Return the [X, Y] coordinate for the center point of the cell that contains the specified text.  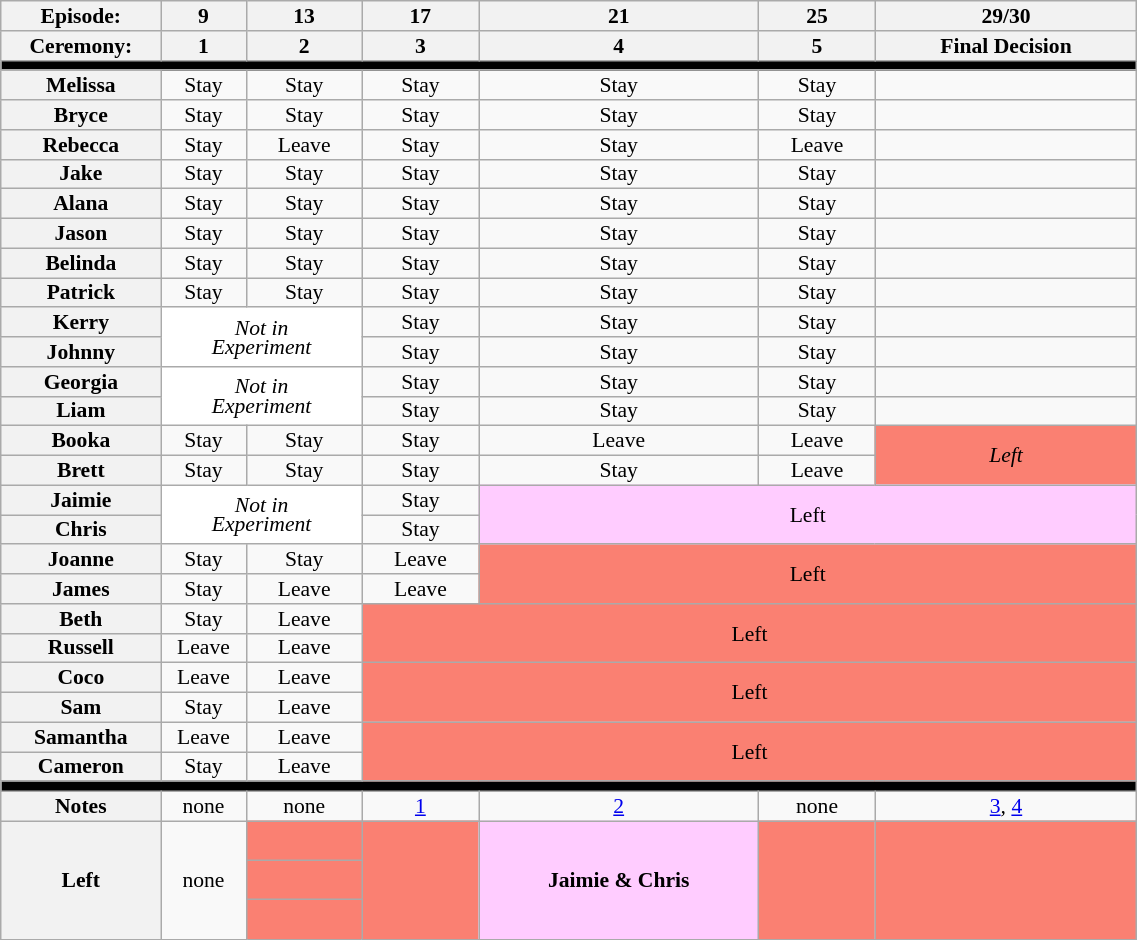
James [81, 589]
Brett [81, 471]
29/30 [1006, 16]
Melissa [81, 86]
Georgia [81, 382]
Notes [81, 807]
21 [618, 16]
Jake [81, 174]
Jaimie & Chris [618, 880]
Alana [81, 204]
Chris [81, 530]
25 [817, 16]
3, 4 [1006, 807]
Episode: [81, 16]
Russell [81, 648]
Bryce [81, 115]
Booka [81, 441]
Sam [81, 708]
13 [304, 16]
5 [817, 46]
Johnny [81, 352]
4 [618, 46]
17 [420, 16]
Joanne [81, 560]
Rebecca [81, 145]
Patrick [81, 293]
Kerry [81, 323]
Beth [81, 619]
Jaimie [81, 500]
Final Decision [1006, 46]
Coco [81, 678]
9 [204, 16]
Jason [81, 234]
Ceremony: [81, 46]
Samantha [81, 737]
Liam [81, 411]
Cameron [81, 767]
3 [420, 46]
Belinda [81, 263]
